Search for the cell housing the specified text and yield its (X, Y) center coordinate. 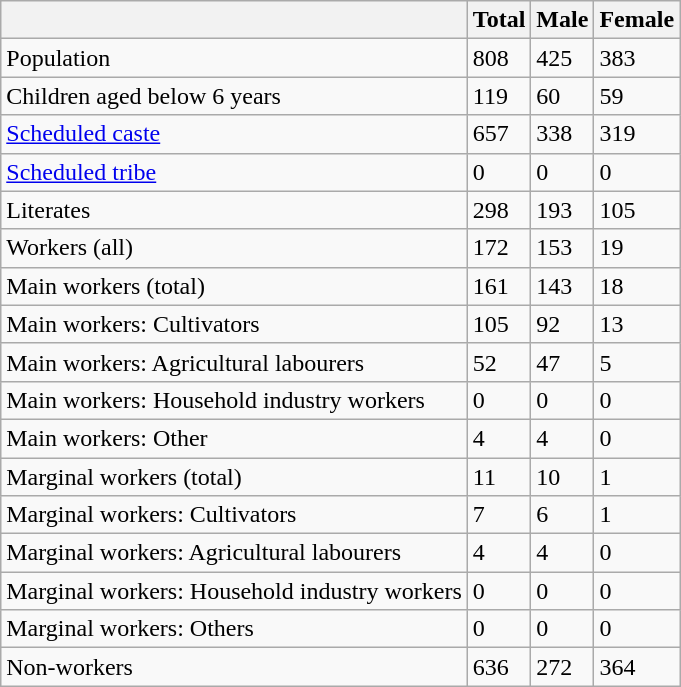
Marginal workers: Cultivators (234, 515)
425 (562, 58)
153 (562, 248)
319 (637, 134)
Scheduled caste (234, 134)
Marginal workers: Others (234, 629)
7 (499, 515)
383 (637, 58)
636 (499, 667)
Non-workers (234, 667)
47 (562, 362)
Workers (all) (234, 248)
Marginal workers: Household industry workers (234, 591)
Literates (234, 210)
119 (499, 96)
Main workers: Agricultural labourers (234, 362)
52 (499, 362)
Main workers (total) (234, 286)
193 (562, 210)
59 (637, 96)
172 (499, 248)
Population (234, 58)
Scheduled tribe (234, 172)
Main workers: Household industry workers (234, 400)
13 (637, 324)
10 (562, 477)
5 (637, 362)
272 (562, 667)
Main workers: Other (234, 438)
143 (562, 286)
60 (562, 96)
Children aged below 6 years (234, 96)
364 (637, 667)
298 (499, 210)
Main workers: Cultivators (234, 324)
92 (562, 324)
Female (637, 20)
808 (499, 58)
338 (562, 134)
Marginal workers (total) (234, 477)
19 (637, 248)
161 (499, 286)
11 (499, 477)
657 (499, 134)
6 (562, 515)
Marginal workers: Agricultural labourers (234, 553)
Male (562, 20)
18 (637, 286)
Total (499, 20)
